Identify which cell holds the provided text, then report its (X, Y) central coordinate. 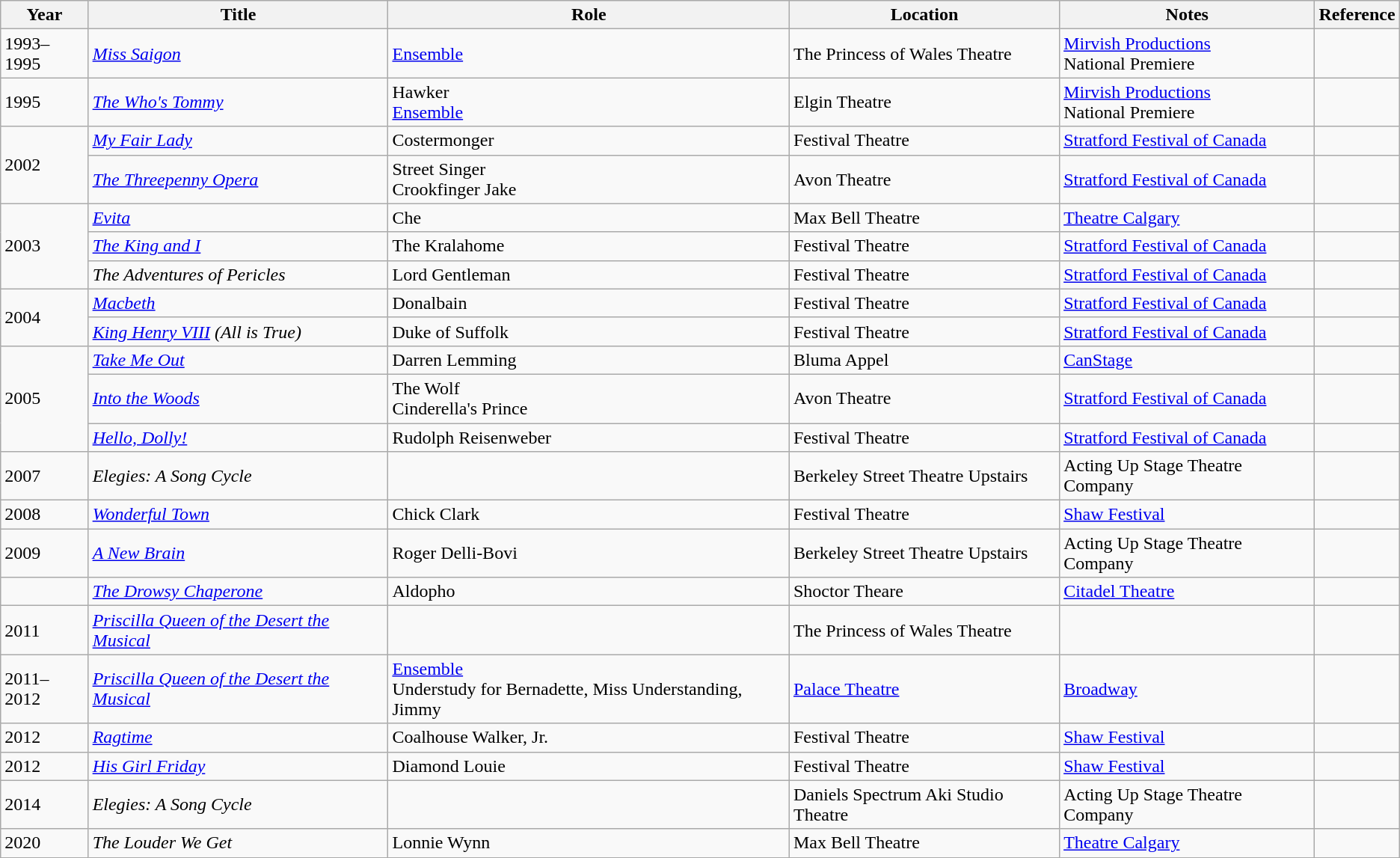
The WolfCinderella's Prince (589, 398)
The Who's Tommy (238, 102)
Role (589, 15)
Bluma Appel (924, 360)
Wonderful Town (238, 515)
Location (924, 15)
Daniels Spectrum Aki Studio Theatre (924, 805)
Year (45, 15)
2007 (45, 476)
King Henry VIII (All is True) (238, 331)
A New Brain (238, 554)
Aldopho (589, 592)
Darren Lemming (589, 360)
Palace Theatre (924, 689)
Ragtime (238, 738)
Che (589, 218)
Donalbain (589, 303)
2011 (45, 630)
Notes (1188, 15)
Miss Saigon (238, 54)
Title (238, 15)
CanStage (1188, 360)
Elgin Theatre (924, 102)
Street SingerCrookfinger Jake (589, 180)
2011–2012 (45, 689)
Diamond Louie (589, 766)
His Girl Friday (238, 766)
Evita (238, 218)
The Threepenny Opera (238, 180)
The Adventures of Pericles (238, 275)
The King and I (238, 246)
Broadway (1188, 689)
2003 (45, 246)
My Fair Lady (238, 141)
2008 (45, 515)
The Kralahome (589, 246)
The Louder We Get (238, 843)
1995 (45, 102)
2020 (45, 843)
Lord Gentleman (589, 275)
2002 (45, 165)
Macbeth (238, 303)
Into the Woods (238, 398)
Shoctor Theare (924, 592)
2014 (45, 805)
2005 (45, 398)
Ensemble (589, 54)
Lonnie Wynn (589, 843)
Coalhouse Walker, Jr. (589, 738)
2009 (45, 554)
The Drowsy Chaperone (238, 592)
Roger Delli-Bovi (589, 554)
Duke of Suffolk (589, 331)
HawkerEnsemble (589, 102)
Hello, Dolly! (238, 438)
1993–1995 (45, 54)
Costermonger (589, 141)
Rudolph Reisenweber (589, 438)
Citadel Theatre (1188, 592)
Take Me Out (238, 360)
Reference (1357, 15)
EnsembleUnderstudy for Bernadette, Miss Understanding, Jimmy (589, 689)
2004 (45, 317)
Chick Clark (589, 515)
